Identify which cell holds the provided text, then report its (X, Y) central coordinate. 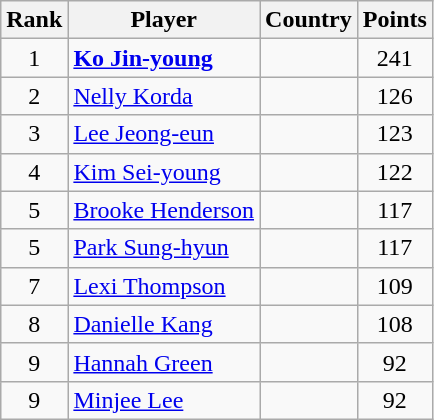
Rank (34, 20)
Lee Jeong-eun (164, 134)
Kim Sei-young (164, 172)
109 (394, 286)
8 (34, 324)
Minjee Lee (164, 400)
Player (164, 20)
241 (394, 58)
3 (34, 134)
122 (394, 172)
126 (394, 96)
108 (394, 324)
Country (309, 20)
Park Sung-hyun (164, 248)
Ko Jin-young (164, 58)
4 (34, 172)
1 (34, 58)
Points (394, 20)
123 (394, 134)
7 (34, 286)
Lexi Thompson (164, 286)
Nelly Korda (164, 96)
Brooke Henderson (164, 210)
Danielle Kang (164, 324)
Hannah Green (164, 362)
2 (34, 96)
